For the text-containing cell, return its midpoint in [X, Y] coordinate format. 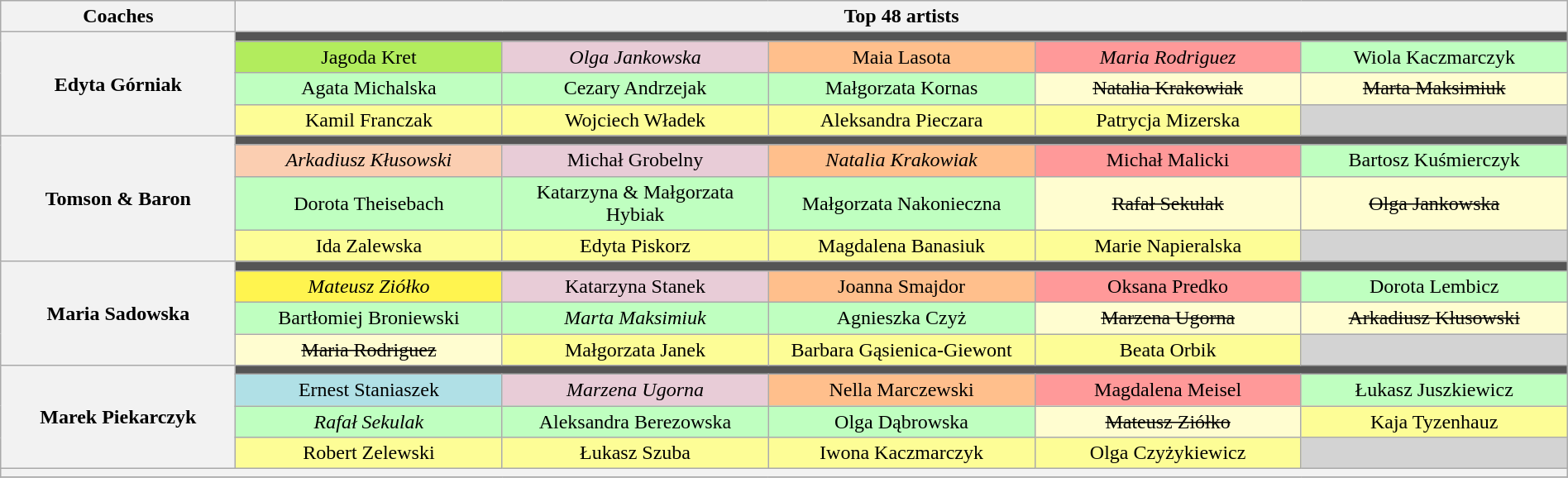
Patrycja Mizerska [1168, 120]
Katarzyna Stanek [635, 286]
Jagoda Kret [369, 57]
Agnieszka Czyż [901, 318]
Michał Malicki [1168, 160]
Katarzyna & Małgorzata Hybiak [635, 203]
Michał Grobelny [635, 160]
Dorota Lembicz [1434, 286]
Łukasz Szuba [635, 453]
Oksana Predko [1168, 286]
Dorota Theisebach [369, 203]
Barbara Gąsienica-Giewont [901, 350]
Robert Zelewski [369, 453]
Aleksandra Berezowska [635, 422]
Coaches [118, 17]
Kamil Franczak [369, 120]
Beata Orbik [1168, 350]
Łukasz Juszkiewicz [1434, 390]
Nella Marczewski [901, 390]
Cezary Andrzejak [635, 88]
Maria Sadowska [118, 313]
Maia Lasota [901, 57]
Marie Napieralska [1168, 246]
Małgorzata Kornas [901, 88]
Aleksandra Pieczara [901, 120]
Olga Czyżykiewicz [1168, 453]
Małgorzata Janek [635, 350]
Ida Zalewska [369, 246]
Wojciech Władek [635, 120]
Kaja Tyzenhauz [1434, 422]
Marek Piekarczyk [118, 417]
Wiola Kaczmarczyk [1434, 57]
Agata Michalska [369, 88]
Bartosz Kuśmierczyk [1434, 160]
Ernest Staniaszek [369, 390]
Iwona Kaczmarczyk [901, 453]
Tomson & Baron [118, 198]
Małgorzata Nakonieczna [901, 203]
Olga Dąbrowska [901, 422]
Edyta Górniak [118, 84]
Edyta Piskorz [635, 246]
Bartłomiej Broniewski [369, 318]
Magdalena Meisel [1168, 390]
Magdalena Banasiuk [901, 246]
Joanna Smajdor [901, 286]
Top 48 artists [901, 17]
